Provide the (x, y) coordinate of the cell's center where the given text is located.  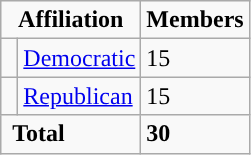
Affiliation (71, 20)
Republican (80, 96)
Democratic (80, 58)
Total (71, 134)
30 (195, 134)
Members (195, 20)
